For the text-containing cell, return its midpoint in (x, y) coordinate format. 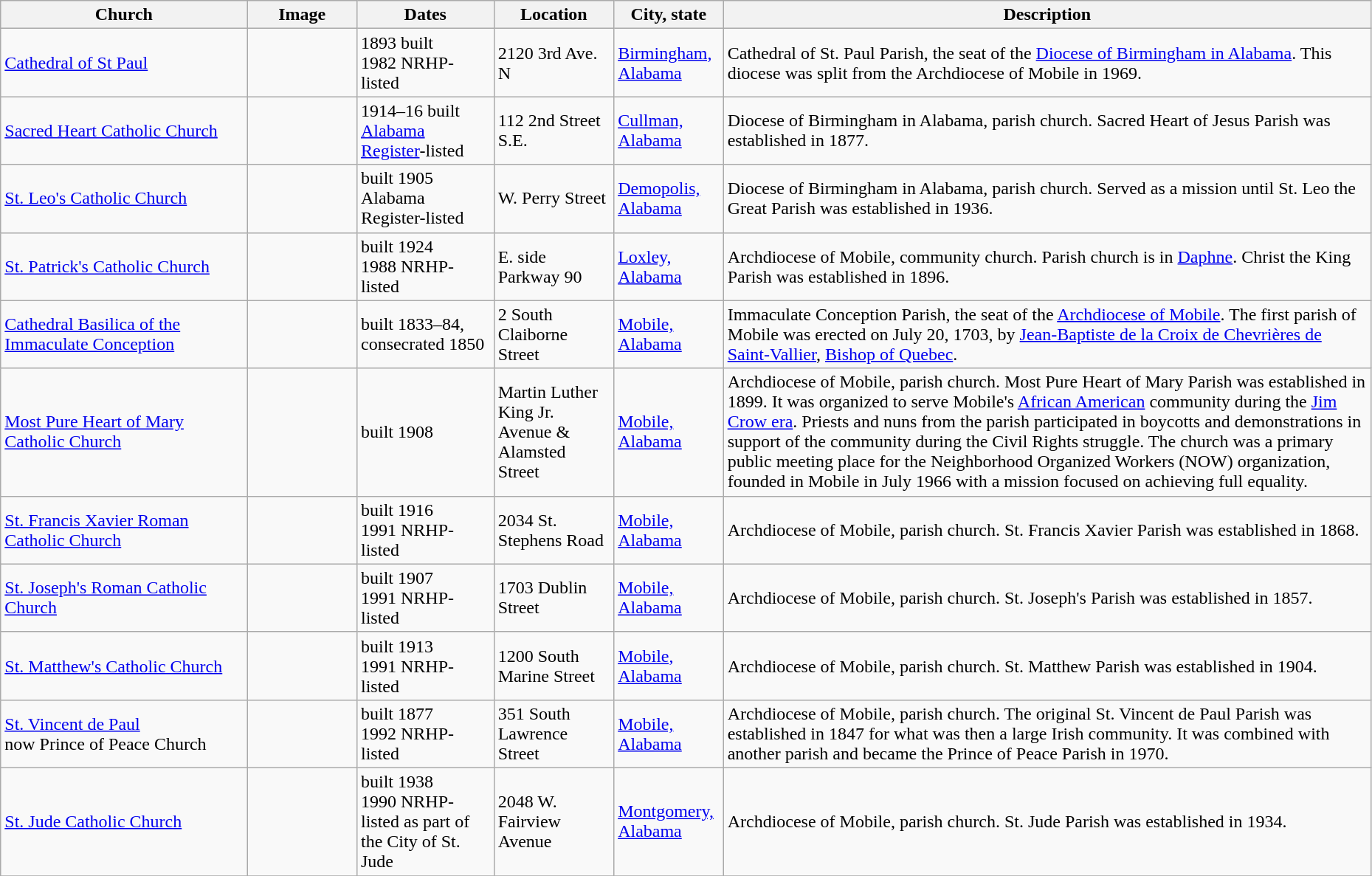
Cathedral of St. Paul Parish, the seat of the Diocese of Birmingham in Alabama. This diocese was split from the Archdiocese of Mobile in 1969. (1047, 63)
built 19381990 NRHP-listed as part of the City of St. Jude (425, 821)
2 South Claiborne Street (554, 334)
2048 W. Fairview Avenue (554, 821)
Archdiocese of Mobile, community church. Parish church is in Daphne. Christ the King Parish was established in 1896. (1047, 266)
Archdiocese of Mobile, parish church. St. Joseph's Parish was established in 1857. (1047, 598)
Archdiocese of Mobile, parish church. St. Francis Xavier Parish was established in 1868. (1047, 530)
W. Perry Street (554, 199)
St. Matthew's Catholic Church (124, 666)
Martin Luther King Jr. Avenue & Alamsted Street (554, 432)
Diocese of Birmingham in Alabama, parish church. Served as a mission until St. Leo the Great Parish was established in 1936. (1047, 199)
2034 St. Stephens Road (554, 530)
St. Francis Xavier Roman Catholic Church (124, 530)
built 19161991 NRHP-listed (425, 530)
built 1833–84, consecrated 1850 (425, 334)
Loxley, Alabama (669, 266)
built 18771992 NRHP-listed (425, 734)
Description (1047, 15)
Most Pure Heart of Mary Catholic Church (124, 432)
St. Patrick's Catholic Church (124, 266)
Montgomery, Alabama (669, 821)
built 19071991 NRHP-listed (425, 598)
2120 3rd Ave. N (554, 63)
Cathedral of St Paul (124, 63)
Sacred Heart Catholic Church (124, 131)
built 19131991 NRHP-listed (425, 666)
Cullman, Alabama (669, 131)
112 2nd Street S.E. (554, 131)
Image (303, 15)
City, state (669, 15)
St. Leo's Catholic Church (124, 199)
Location (554, 15)
1893 built1982 NRHP-listed (425, 63)
built 19241988 NRHP-listed (425, 266)
Demopolis, Alabama (669, 199)
1703 Dublin Street (554, 598)
1914–16 built Alabama Register-listed (425, 131)
Birmingham, Alabama (669, 63)
St. Joseph's Roman Catholic Church (124, 598)
built 1905 Alabama Register-listed (425, 199)
1200 South Marine Street (554, 666)
Archdiocese of Mobile, parish church. St. Jude Parish was established in 1934. (1047, 821)
Cathedral Basilica of the Immaculate Conception (124, 334)
351 South Lawrence Street (554, 734)
St. Jude Catholic Church (124, 821)
E. side Parkway 90 (554, 266)
St. Vincent de Paul now Prince of Peace Church (124, 734)
Dates (425, 15)
Archdiocese of Mobile, parish church. St. Matthew Parish was established in 1904. (1047, 666)
Diocese of Birmingham in Alabama, parish church. Sacred Heart of Jesus Parish was established in 1877. (1047, 131)
Church (124, 15)
built 1908 (425, 432)
